Extract the (x, y) coordinate from the center of the cell holding the provided text.  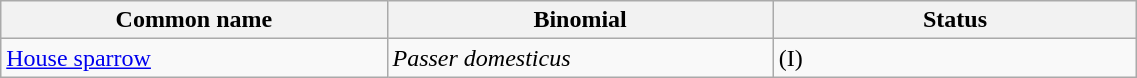
(I) (955, 58)
Binomial (580, 20)
Status (955, 20)
Passer domesticus (580, 58)
Common name (194, 20)
House sparrow (194, 58)
